Return (x, y) of the center of cell containing provided text 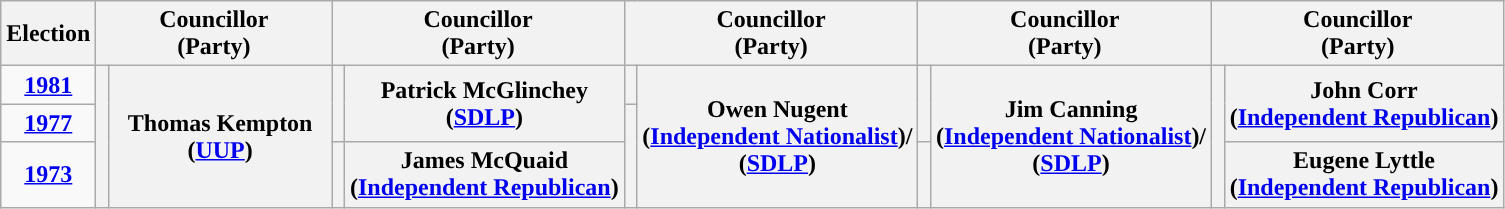
Election (48, 34)
Owen Nugent (Independent Nationalist)/ (SDLP) (778, 136)
Patrick McGlinchey (SDLP) (484, 104)
Thomas Kempton (UUP) (220, 136)
1977 (48, 123)
Eugene Lyttle (Independent Republican) (1364, 174)
John Corr (Independent Republican) (1364, 104)
Jim Canning (Independent Nationalist)/ (SDLP) (1070, 136)
1973 (48, 174)
James McQuaid (Independent Republican) (484, 174)
1981 (48, 85)
